Locate the cell with the specified text and output its [X, Y] center coordinate. 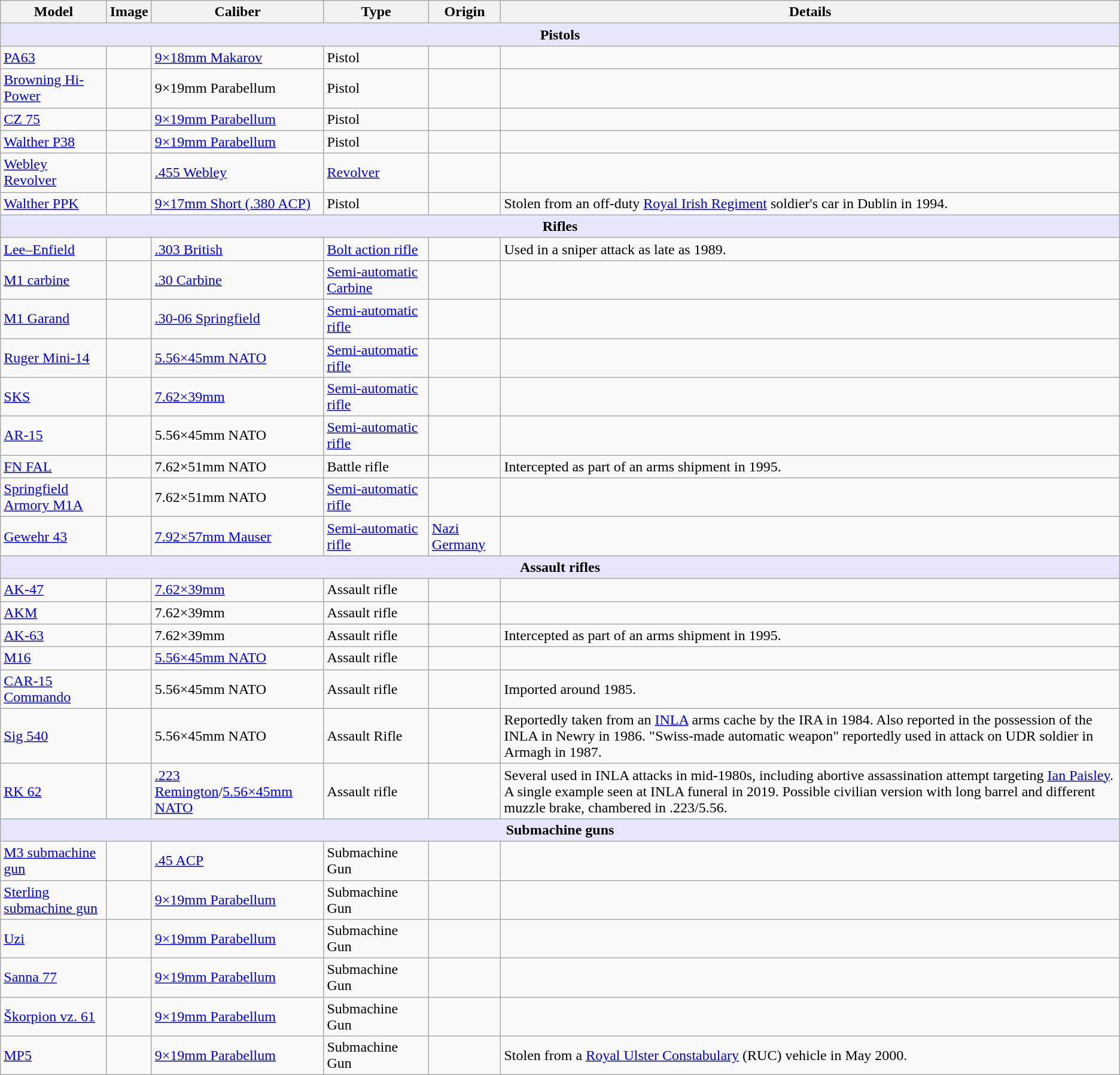
Submachine guns [560, 830]
Battle rifle [376, 467]
.455 Webley [238, 172]
Uzi [54, 939]
Gewehr 43 [54, 536]
Image [129, 12]
M1 carbine [54, 280]
.303 British [238, 249]
Škorpion vz. 61 [54, 1017]
Sanna 77 [54, 977]
Semi-automatic Carbine [376, 280]
Walther P38 [54, 142]
CAR-15 Commando [54, 689]
AK-47 [54, 590]
Ruger Mini-14 [54, 358]
Revolver [376, 172]
Sig 540 [54, 736]
Stolen from an off-duty Royal Irish Regiment soldier's car in Dublin in 1994. [810, 203]
Browning Hi-Power [54, 89]
M3 submachine gun [54, 860]
AK-63 [54, 635]
Imported around 1985. [810, 689]
9×17mm Short (.380 ACP) [238, 203]
Walther PPK [54, 203]
Type [376, 12]
FN FAL [54, 467]
MP5 [54, 1055]
Stolen from a Royal Ulster Constabulary (RUC) vehicle in May 2000. [810, 1055]
.45 ACP [238, 860]
Details [810, 12]
Sterling submachine gun [54, 900]
Webley Revolver [54, 172]
Used in a sniper attack as late as 1989. [810, 249]
.30 Carbine [238, 280]
SKS [54, 397]
Nazi Germany [464, 536]
Origin [464, 12]
Bolt action rifle [376, 249]
.223 Remington/5.56×45mm NATO [238, 791]
Model [54, 12]
RK 62 [54, 791]
Caliber [238, 12]
Pistols [560, 35]
9×18mm Makarov [238, 57]
Rifles [560, 226]
CZ 75 [54, 119]
Assault Rifle [376, 736]
M16 [54, 658]
AKM [54, 613]
7.92×57mm Mauser [238, 536]
M1 Garand [54, 318]
PA63 [54, 57]
AR-15 [54, 436]
Lee–Enfield [54, 249]
Springfield Armory M1A [54, 498]
Assault rifles [560, 567]
.30-06 Springfield [238, 318]
